Search for the cell housing the specified text and yield its (X, Y) center coordinate. 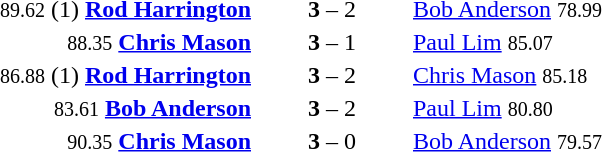
3 – 1 (332, 42)
